Identify which cell holds the provided text, then report its (X, Y) central coordinate. 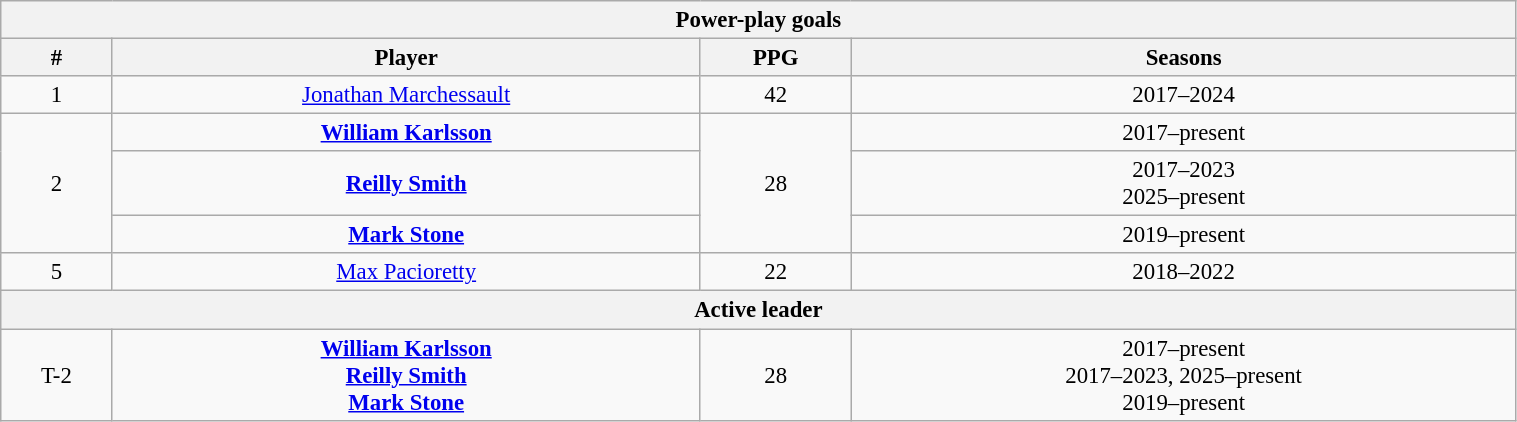
Seasons (1184, 58)
2017–present2017–2023, 2025–present2019–present (1184, 375)
T-2 (56, 375)
2019–present (1184, 235)
Mark Stone (406, 235)
# (56, 58)
22 (776, 273)
Jonathan Marchessault (406, 95)
2017–present (1184, 133)
William Karlsson (406, 133)
PPG (776, 58)
1 (56, 95)
Reilly Smith (406, 184)
Power-play goals (758, 20)
Player (406, 58)
2017–20232025–present (1184, 184)
2017–2024 (1184, 95)
Active leader (758, 310)
42 (776, 95)
2018–2022 (1184, 273)
Max Pacioretty (406, 273)
5 (56, 273)
William KarlssonReilly SmithMark Stone (406, 375)
2 (56, 184)
